Search for the cell housing the specified text and yield its [x, y] center coordinate. 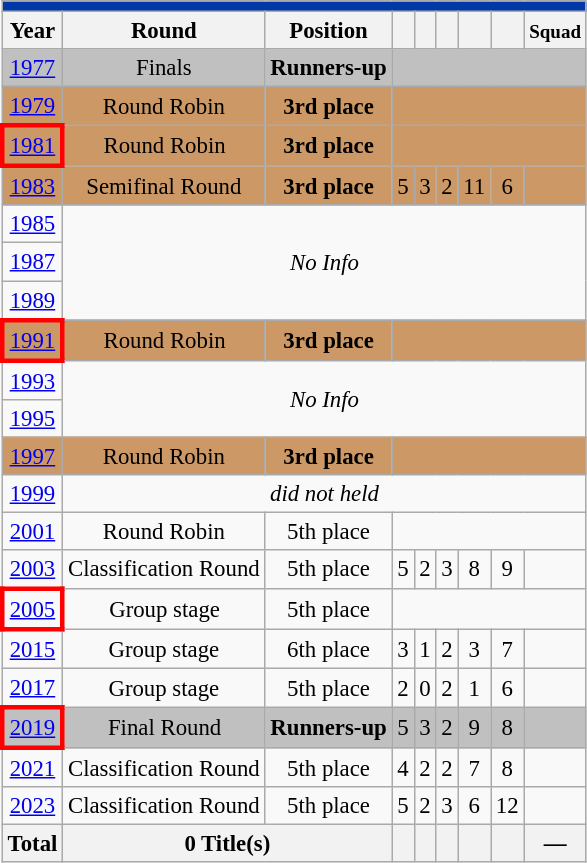
1999 [32, 494]
1981 [32, 146]
2005 [32, 610]
Semifinal Round [164, 186]
2017 [32, 688]
0 Title(s) [228, 844]
2015 [32, 650]
Round [164, 31]
1983 [32, 186]
Finals [164, 68]
12 [508, 806]
2019 [32, 728]
6th place [328, 650]
2003 [32, 570]
Position [328, 31]
2021 [32, 768]
2023 [32, 806]
1991 [32, 340]
4 [403, 768]
did not held [325, 494]
1993 [32, 380]
2001 [32, 531]
Final Round [164, 728]
11 [474, 186]
Year [32, 31]
Total [32, 844]
1985 [32, 225]
1979 [32, 106]
0 [425, 688]
— [555, 844]
Squad [555, 31]
1977 [32, 68]
1995 [32, 418]
1989 [32, 300]
1997 [32, 456]
1987 [32, 262]
